From the cell containing the given text, extract its center point as (X, Y) coordinate. 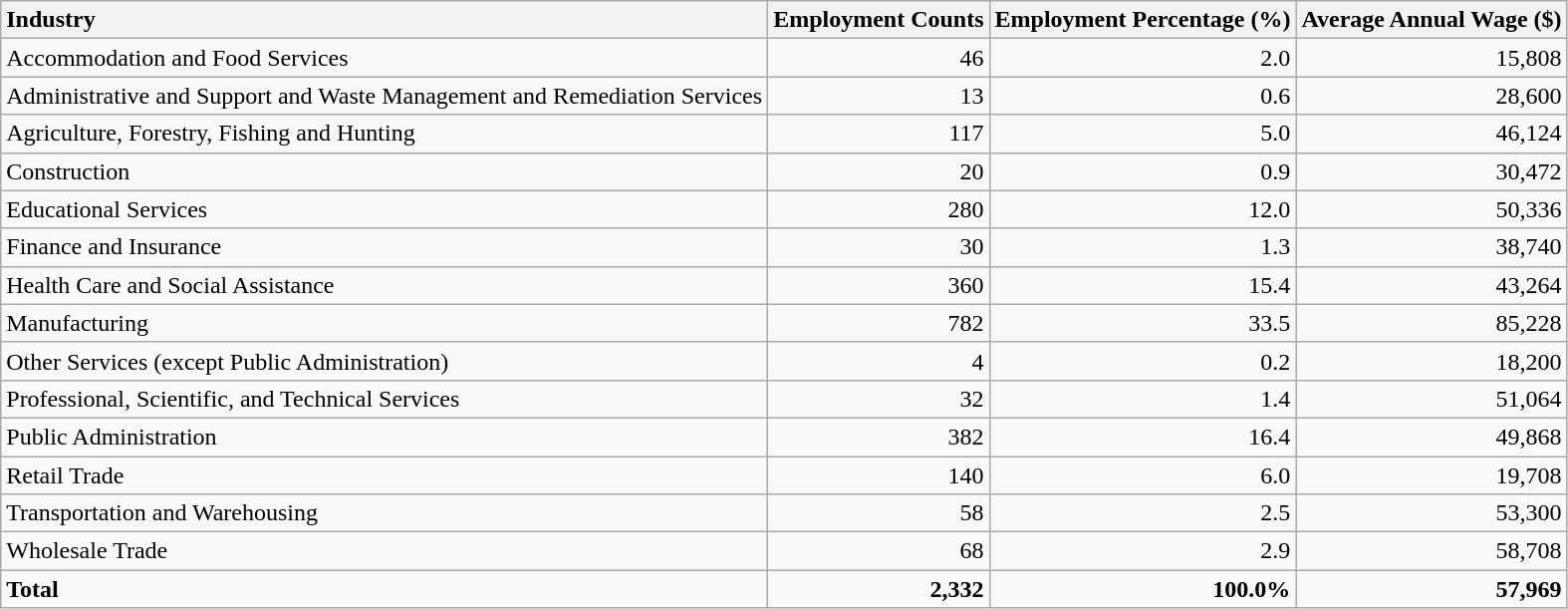
Construction (385, 171)
Manufacturing (385, 323)
Employment Percentage (%) (1143, 20)
50,336 (1432, 209)
2.9 (1143, 551)
68 (879, 551)
58,708 (1432, 551)
51,064 (1432, 399)
28,600 (1432, 96)
280 (879, 209)
Average Annual Wage ($) (1432, 20)
16.4 (1143, 437)
30 (879, 247)
43,264 (1432, 285)
1.4 (1143, 399)
Educational Services (385, 209)
2.0 (1143, 58)
46 (879, 58)
13 (879, 96)
Other Services (except Public Administration) (385, 361)
Total (385, 589)
0.2 (1143, 361)
49,868 (1432, 437)
Industry (385, 20)
Health Care and Social Assistance (385, 285)
6.0 (1143, 475)
58 (879, 513)
Accommodation and Food Services (385, 58)
32 (879, 399)
140 (879, 475)
2,332 (879, 589)
0.6 (1143, 96)
0.9 (1143, 171)
Finance and Insurance (385, 247)
30,472 (1432, 171)
100.0% (1143, 589)
18,200 (1432, 361)
2.5 (1143, 513)
53,300 (1432, 513)
Retail Trade (385, 475)
38,740 (1432, 247)
46,124 (1432, 134)
15,808 (1432, 58)
360 (879, 285)
12.0 (1143, 209)
382 (879, 437)
Employment Counts (879, 20)
117 (879, 134)
Transportation and Warehousing (385, 513)
Professional, Scientific, and Technical Services (385, 399)
Administrative and Support and Waste Management and Remediation Services (385, 96)
Wholesale Trade (385, 551)
5.0 (1143, 134)
85,228 (1432, 323)
4 (879, 361)
Agriculture, Forestry, Fishing and Hunting (385, 134)
1.3 (1143, 247)
15.4 (1143, 285)
20 (879, 171)
33.5 (1143, 323)
Public Administration (385, 437)
782 (879, 323)
57,969 (1432, 589)
19,708 (1432, 475)
